Return the (x, y) coordinate for the center point of the cell that contains the specified text.  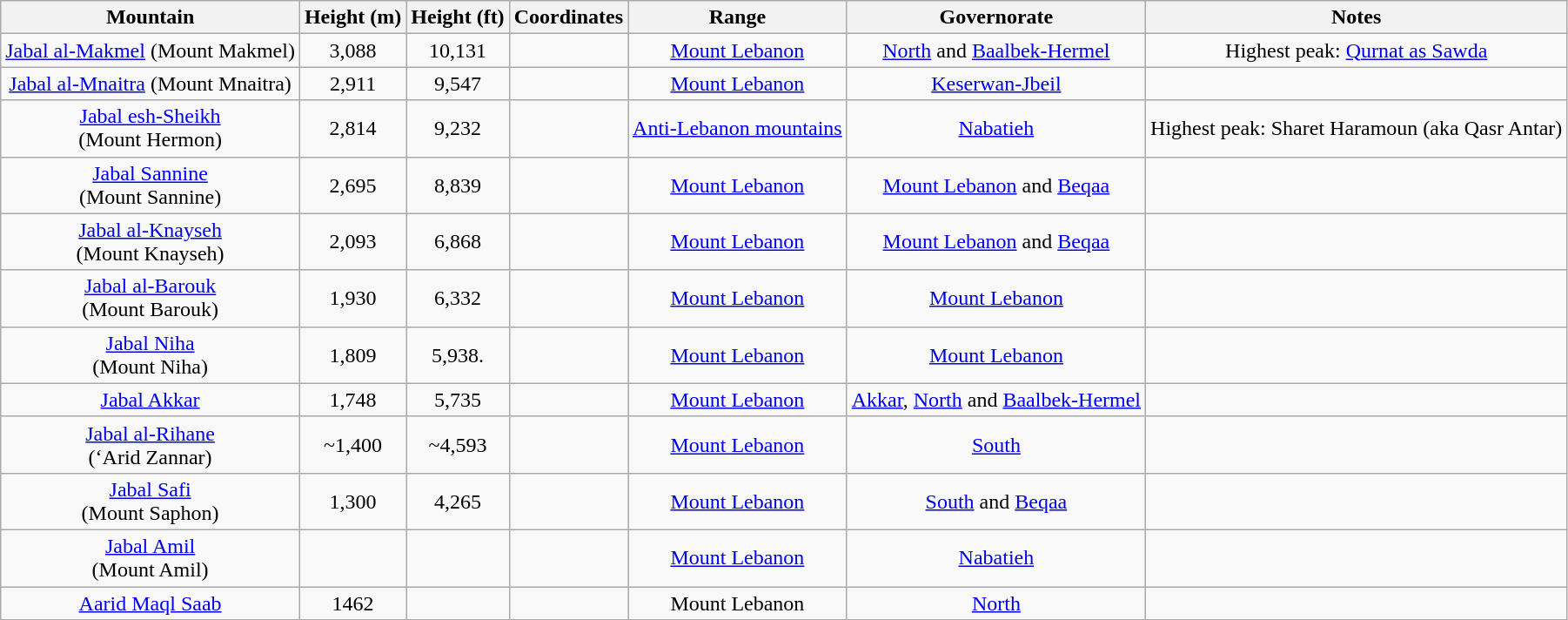
Jabal al-Mnaitra (Mount Mnaitra) (151, 84)
North (995, 603)
Jabal Akkar (151, 400)
Highest peak: Sharet Haramoun (aka Qasr Antar) (1357, 129)
8,839 (458, 185)
9,232 (458, 129)
1,930 (352, 298)
Coordinates (568, 17)
Jabal Niha(Mount Niha) (151, 355)
2,911 (352, 84)
1462 (352, 603)
2,093 (352, 242)
South and Beqaa (995, 502)
6,332 (458, 298)
Jabal esh-Sheikh(Mount Hermon) (151, 129)
Anti-Lebanon mountains (738, 129)
5,938. (458, 355)
4,265 (458, 502)
Jabal Safi(Mount Saphon) (151, 502)
Jabal al-Makmel (Mount Makmel) (151, 51)
Mountain (151, 17)
Keserwan-Jbeil (995, 84)
Aarid Maql Saab (151, 603)
1,809 (352, 355)
3,088 (352, 51)
1,300 (352, 502)
2,814 (352, 129)
Jabal al-Barouk(Mount Barouk) (151, 298)
Jabal Amil(Mount Amil) (151, 557)
2,695 (352, 185)
Akkar, North and Baalbek-Hermel (995, 400)
5,735 (458, 400)
Jabal al-Knayseh(Mount Knayseh) (151, 242)
Jabal al-Rihane(‘Arid Zannar) (151, 444)
Notes (1357, 17)
Height (m) (352, 17)
Highest peak: Qurnat as Sawda (1357, 51)
Height (ft) (458, 17)
North and Baalbek-Hermel (995, 51)
1,748 (352, 400)
10,131 (458, 51)
Jabal Sannine(Mount Sannine) (151, 185)
6,868 (458, 242)
9,547 (458, 84)
Governorate (995, 17)
~4,593 (458, 444)
South (995, 444)
Range (738, 17)
~1,400 (352, 444)
